Find where the given text appears and provide that cell's center as (X, Y) coordinate. 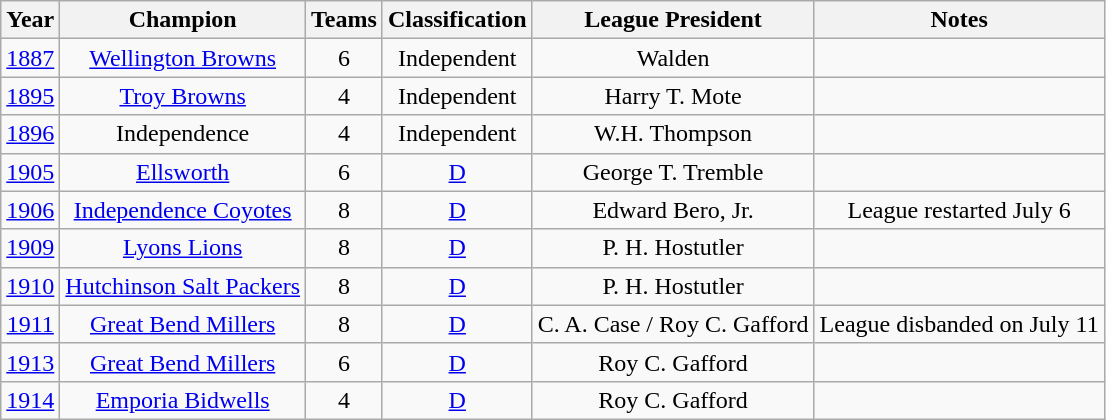
Walden (673, 58)
1911 (30, 324)
Lyons Lions (183, 248)
League restarted July 6 (959, 210)
George T. Tremble (673, 172)
W.H. Thompson (673, 134)
1896 (30, 134)
1910 (30, 286)
Independence (183, 134)
Independence Coyotes (183, 210)
1914 (30, 400)
1913 (30, 362)
Edward Bero, Jr. (673, 210)
1906 (30, 210)
Ellsworth (183, 172)
1895 (30, 96)
Classification (457, 20)
Hutchinson Salt Packers (183, 286)
Harry T. Mote (673, 96)
1887 (30, 58)
Champion (183, 20)
Emporia Bidwells (183, 400)
Wellington Browns (183, 58)
C. A. Case / Roy C. Gafford (673, 324)
League disbanded on July 11 (959, 324)
League President (673, 20)
Troy Browns (183, 96)
1905 (30, 172)
Teams (344, 20)
Year (30, 20)
1909 (30, 248)
Notes (959, 20)
